Extract the [X, Y] coordinate from the center of the cell holding the provided text.  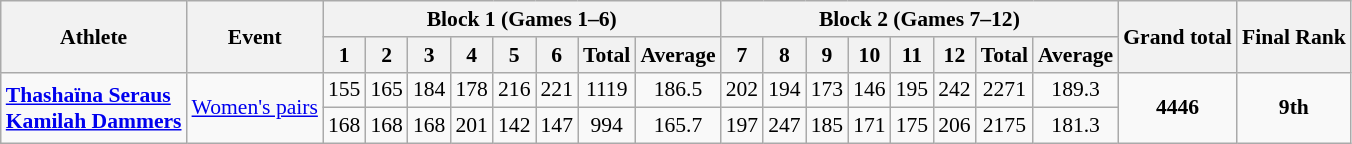
8 [784, 55]
Grand total [1178, 36]
Thashaïna SerausKamilah Dammers [94, 108]
206 [954, 126]
247 [784, 126]
4446 [1178, 108]
9 [828, 55]
Block 1 (Games 1–6) [522, 19]
7 [742, 55]
1 [344, 55]
175 [912, 126]
3 [430, 55]
221 [558, 90]
Athlete [94, 36]
181.3 [1076, 126]
9th [1294, 108]
2271 [1004, 90]
2 [386, 55]
Women's pairs [255, 108]
4 [472, 55]
Event [255, 36]
12 [954, 55]
142 [514, 126]
189.3 [1076, 90]
6 [558, 55]
173 [828, 90]
195 [912, 90]
994 [606, 126]
201 [472, 126]
146 [870, 90]
Final Rank [1294, 36]
185 [828, 126]
165.7 [678, 126]
11 [912, 55]
216 [514, 90]
242 [954, 90]
202 [742, 90]
1119 [606, 90]
165 [386, 90]
5 [514, 55]
171 [870, 126]
10 [870, 55]
155 [344, 90]
178 [472, 90]
2175 [1004, 126]
197 [742, 126]
Block 2 (Games 7–12) [920, 19]
194 [784, 90]
186.5 [678, 90]
184 [430, 90]
147 [558, 126]
